Provide the (x, y) coordinate of the cell's center where the given text is located.  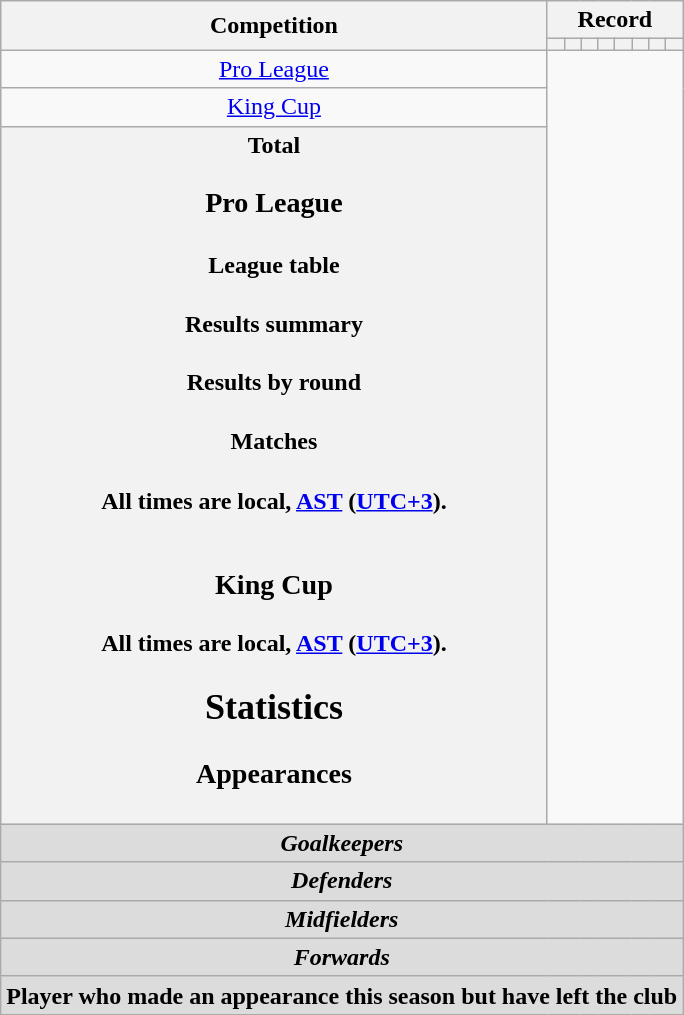
Competition (274, 26)
Midfielders (342, 919)
Player who made an appearance this season but have left the club (342, 995)
Goalkeepers (342, 843)
Defenders (342, 881)
Pro League (274, 69)
King Cup (274, 107)
Forwards (342, 957)
Record (615, 20)
